Locate the cell with the specified text and output its [x, y] center coordinate. 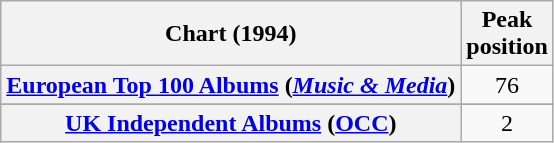
Peakposition [507, 34]
UK Independent Albums (OCC) [231, 123]
Chart (1994) [231, 34]
2 [507, 123]
European Top 100 Albums (Music & Media) [231, 85]
76 [507, 85]
